Detect which cell encompasses the target text, then output its [x, y] center coordinate. 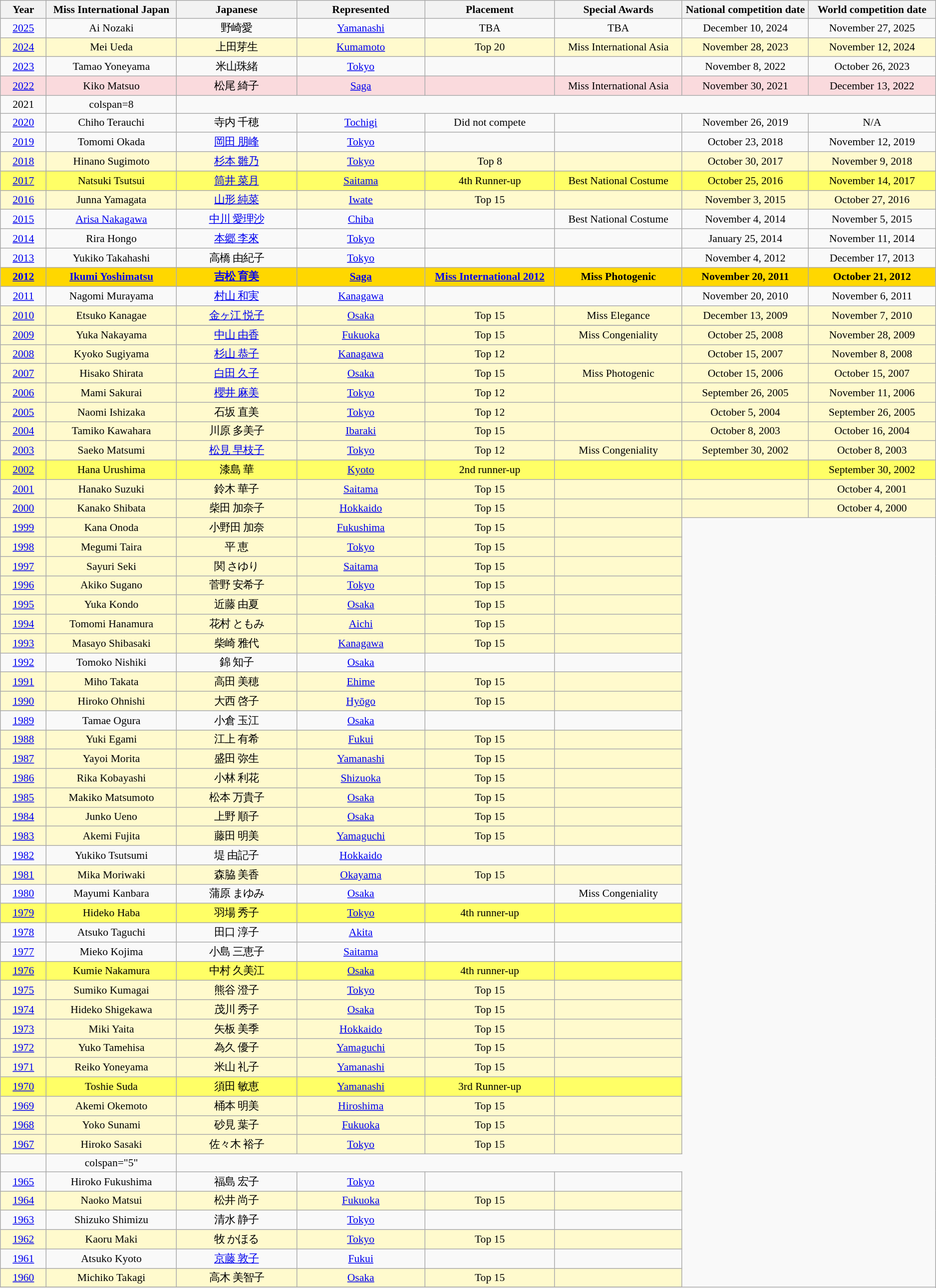
November 20, 2010 [745, 296]
小倉 玉江 [237, 721]
November 12, 2019 [872, 143]
Yukiko Takahashi [111, 258]
石坂 直美 [237, 412]
藤田 明美 [237, 836]
Hideko Haba [111, 913]
1978 [23, 932]
1975 [23, 990]
October 26, 2023 [872, 67]
2017 [23, 181]
森脇 美香 [237, 874]
Arisa Nakagawa [111, 220]
Shizuko Shimizu [111, 1221]
Naoko Matsui [111, 1201]
小島 三恵子 [237, 952]
Hanako Suzuki [111, 489]
Sayuri Seki [111, 566]
1963 [23, 1221]
1970 [23, 1087]
Ikumi Yoshimatsu [111, 277]
1982 [23, 855]
Tamiko Kawahara [111, 431]
1979 [23, 913]
上野 順子 [237, 816]
岡田 朋峰 [237, 143]
Tamao Yoneyama [111, 67]
為久 優子 [237, 1048]
清水 静子 [237, 1221]
Yoko Sunami [111, 1125]
Michiko Takagi [111, 1278]
1986 [23, 778]
Etsuko Kanagae [111, 315]
2003 [23, 451]
Naomi Ishizaka [111, 412]
October 27, 2016 [872, 200]
杉本 雛乃 [237, 162]
2019 [23, 143]
漆島 華 [237, 470]
1974 [23, 1010]
1960 [23, 1278]
Kanako Shibata [111, 508]
Hana Urushima [111, 470]
本郷 李來 [237, 239]
菅野 安希子 [237, 586]
2016 [23, 200]
1995 [23, 605]
1976 [23, 971]
杉山 恭子 [237, 354]
2021 [23, 104]
November 5, 2015 [872, 220]
1972 [23, 1048]
2022 [23, 86]
1997 [23, 566]
Okayama [360, 874]
Mei Ueda [111, 47]
December 10, 2024 [745, 28]
Represented [360, 9]
江上 有希 [237, 740]
October 4, 2001 [872, 489]
1973 [23, 1029]
Mami Sakurai [111, 393]
1992 [23, 663]
Hideko Shigekawa [111, 1010]
Yuki Egami [111, 740]
中村 久美江 [237, 971]
Kyoto [360, 470]
Top 8 [490, 162]
野崎愛 [237, 28]
近藤 由夏 [237, 605]
Yukiko Tsutsumi [111, 855]
鈴木 華子 [237, 489]
Hiroko Fukushima [111, 1182]
Masayo Shibasaki [111, 644]
November 8, 2008 [872, 354]
Yuko Tamehisa [111, 1048]
牧 かほる [237, 1240]
2024 [23, 47]
2012 [23, 277]
Mieko Kojima [111, 952]
October 21, 2012 [872, 277]
Yuka Kondo [111, 605]
2025 [23, 28]
Kaoru Maki [111, 1240]
November 9, 2018 [872, 162]
Ibaraki [360, 431]
蒲原 まゆみ [237, 894]
Mayumi Kanbara [111, 894]
Makiko Matsumoto [111, 797]
松井 尚子 [237, 1201]
Kumie Nakamura [111, 971]
Sumiko Kumagai [111, 990]
1990 [23, 702]
福島 宏子 [237, 1182]
白田 久子 [237, 373]
2006 [23, 393]
1987 [23, 760]
Akemi Fujita [111, 836]
Toshie Suda [111, 1087]
Mika Moriwaki [111, 874]
Special Awards [618, 9]
November 28, 2009 [872, 335]
2018 [23, 162]
2005 [23, 412]
Rira Hongo [111, 239]
1988 [23, 740]
Shizuoka [360, 778]
1984 [23, 816]
矢板 美季 [237, 1029]
山形 純菜 [237, 200]
Atsuko Taguchi [111, 932]
Chiho Terauchi [111, 123]
砂見 葉子 [237, 1125]
上田芽生 [237, 47]
1969 [23, 1106]
November 3, 2015 [745, 200]
Iwate [360, 200]
羽場 秀子 [237, 913]
小林 利花 [237, 778]
Kumamoto [360, 47]
January 25, 2014 [745, 239]
松本 万貴子 [237, 797]
1977 [23, 952]
高橋 由紀子 [237, 258]
Year [23, 9]
2009 [23, 335]
Hiroko Ohnishi [111, 702]
1971 [23, 1068]
November 28, 2023 [745, 47]
Junna Yamagata [111, 200]
Kyoko Sugiyama [111, 354]
1985 [23, 797]
2023 [23, 67]
1962 [23, 1240]
Yuka Nakayama [111, 335]
柴崎 雅代 [237, 644]
2013 [23, 258]
2001 [23, 489]
1967 [23, 1145]
October 4, 2000 [872, 508]
中山 由香 [237, 335]
November 11, 2006 [872, 393]
November 11, 2014 [872, 239]
Tomomi Hanamura [111, 624]
高木 美智子 [237, 1278]
November 12, 2024 [872, 47]
熊谷 澄子 [237, 990]
Kana Onoda [111, 528]
World competition date [872, 9]
1961 [23, 1259]
吉松 育美 [237, 277]
Tomoko Nishiki [111, 663]
Akita [360, 932]
Akemi Okemoto [111, 1106]
Akiko Sugano [111, 586]
Miss International Japan [111, 9]
2010 [23, 315]
2nd runner-up [490, 470]
November 26, 2019 [745, 123]
2002 [23, 470]
1968 [23, 1125]
中川 愛理沙 [237, 220]
1996 [23, 586]
1989 [23, 721]
1999 [23, 528]
筒井 菜月 [237, 181]
Junko Ueno [111, 816]
堤 由記子 [237, 855]
1994 [23, 624]
October 16, 2004 [872, 431]
Chiba [360, 220]
2007 [23, 373]
Tomomi Okada [111, 143]
田口 淳子 [237, 932]
Kiko Matsuo [111, 86]
Nagomi Murayama [111, 296]
colspan="5" [111, 1163]
金ヶ江 悦子 [237, 315]
米山 礼子 [237, 1068]
1983 [23, 836]
December 13, 2022 [872, 86]
2000 [23, 508]
Miho Takata [111, 682]
Did not compete [490, 123]
Japanese [237, 9]
Rika Kobayashi [111, 778]
柴田 加奈子 [237, 508]
November 4, 2012 [745, 258]
1980 [23, 894]
Hiroshima [360, 1106]
盛田 弥生 [237, 760]
櫻井 麻美 [237, 393]
Hisako Shirata [111, 373]
October 25, 2016 [745, 181]
佐々木 裕子 [237, 1145]
Hiroko Sasaki [111, 1145]
November 14, 2017 [872, 181]
小野田 加奈 [237, 528]
Tochigi [360, 123]
Fukushima [360, 528]
村山 和実 [237, 296]
米山珠緒 [237, 67]
京藤 敦子 [237, 1259]
Reiko Yoneyama [111, 1068]
4th Runner-up [490, 181]
December 17, 2013 [872, 258]
松尾 綺子 [237, 86]
Atsuko Kyoto [111, 1259]
1964 [23, 1201]
大西 啓子 [237, 702]
National competition date [745, 9]
1993 [23, 644]
関 さゆり [237, 566]
寺内 千穂 [237, 123]
October 25, 2008 [745, 335]
花村 ともみ [237, 624]
Megumi Taira [111, 547]
2015 [23, 220]
Ehime [360, 682]
October 5, 2004 [745, 412]
October 30, 2017 [745, 162]
Miss Elegance [618, 315]
Top 20 [490, 47]
November 20, 2011 [745, 277]
2004 [23, 431]
1965 [23, 1182]
Natsuki Tsutsui [111, 181]
Ai Nozaki [111, 28]
November 30, 2021 [745, 86]
2020 [23, 123]
Hinano Sugimoto [111, 162]
1981 [23, 874]
November 8, 2022 [745, 67]
高田 美穂 [237, 682]
October 15, 2006 [745, 373]
川原 多美子 [237, 431]
Miki Yaita [111, 1029]
2011 [23, 296]
October 23, 2018 [745, 143]
茂川 秀子 [237, 1010]
須田 敏恵 [237, 1087]
1998 [23, 547]
2008 [23, 354]
November 4, 2014 [745, 220]
松見 早枝子 [237, 451]
Miss International 2012 [490, 277]
November 6, 2011 [872, 296]
Tamae Ogura [111, 721]
colspan=8 [111, 104]
平 恵 [237, 547]
3rd Runner-up [490, 1087]
桶本 明美 [237, 1106]
N/A [872, 123]
錦 知子 [237, 663]
Hyōgo [360, 702]
2014 [23, 239]
December 13, 2009 [745, 315]
Yayoi Morita [111, 760]
1991 [23, 682]
Aichi [360, 624]
Placement [490, 9]
Saeko Matsumi [111, 451]
November 27, 2025 [872, 28]
November 7, 2010 [872, 315]
